Detect which cell encompasses the target text, then output its (X, Y) center coordinate. 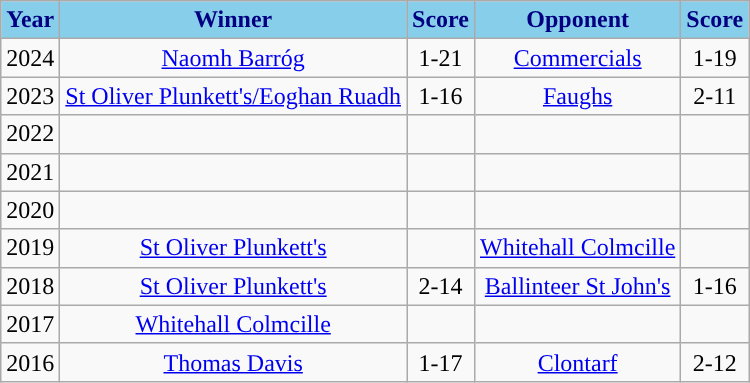
2022 (30, 134)
2020 (30, 210)
2-14 (441, 286)
2-12 (715, 362)
1-19 (715, 58)
2024 (30, 58)
Naomh Barróg (234, 58)
Faughs (577, 96)
1-17 (441, 362)
Year (30, 20)
2016 (30, 362)
2023 (30, 96)
Commercials (577, 58)
Opponent (577, 20)
Winner (234, 20)
St Oliver Plunkett's/Eoghan Ruadh (234, 96)
Clontarf (577, 362)
2019 (30, 248)
2018 (30, 286)
Ballinteer St John's (577, 286)
2-11 (715, 96)
Thomas Davis (234, 362)
2017 (30, 324)
2021 (30, 172)
1-21 (441, 58)
